Output the (X, Y) coordinate of the center of the cell containing the given text.  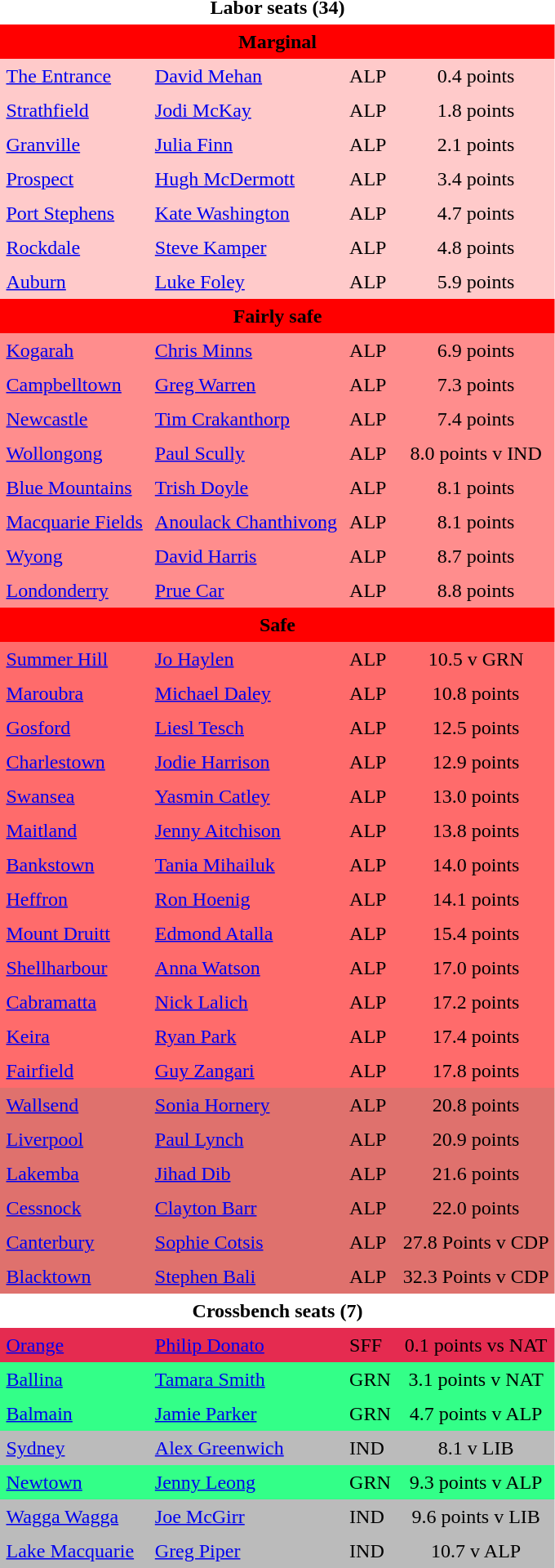
Bankstown (74, 866)
David Harris (246, 557)
Nick Lalich (246, 1003)
Keira (74, 1037)
8.0 points v IND (476, 454)
Wagga Wagga (74, 1517)
Paul Lynch (246, 1140)
Strathfield (74, 111)
The Entrance (74, 77)
Prue Car (246, 591)
3.1 points v NAT (476, 1380)
3.4 points (476, 180)
Stephen Bali (246, 1277)
Liesl Tesch (246, 728)
Charlestown (74, 763)
4.7 points v ALP (476, 1414)
2.1 points (476, 145)
Rockdale (74, 248)
Greg Warren (246, 385)
Joe McGirr (246, 1517)
17.0 points (476, 969)
David Mehan (246, 77)
Blacktown (74, 1277)
9.6 points v LIB (476, 1517)
Jo Haylen (246, 660)
Maroubra (74, 694)
Heffron (74, 900)
Cabramatta (74, 1003)
Liverpool (74, 1140)
Sydney (74, 1449)
17.8 points (476, 1071)
13.8 points (476, 831)
14.1 points (476, 900)
Paul Scully (246, 454)
Shellharbour (74, 969)
Kogarah (74, 351)
Summer Hill (74, 660)
12.9 points (476, 763)
Yasmin Catley (246, 797)
8.1 v LIB (476, 1449)
10.5 v GRN (476, 660)
22.0 points (476, 1209)
Auburn (74, 283)
4.8 points (476, 248)
Sophie Cotsis (246, 1243)
Jodie Harrison (246, 763)
Gosford (74, 728)
Jihad Dib (246, 1174)
Trish Doyle (246, 488)
Tim Crakanthorp (246, 420)
SFF (371, 1346)
8.7 points (476, 557)
17.4 points (476, 1037)
12.5 points (476, 728)
Marginal (277, 42)
Swansea (74, 797)
Newcastle (74, 420)
Luke Foley (246, 283)
Ballina (74, 1380)
Hugh McDermott (246, 180)
Kate Washington (246, 214)
Wallsend (74, 1106)
Clayton Barr (246, 1209)
Guy Zangari (246, 1071)
Jamie Parker (246, 1414)
21.6 points (476, 1174)
27.8 Points v CDP (476, 1243)
Fairly safe (277, 317)
Wollongong (74, 454)
Jenny Leong (246, 1483)
20.8 points (476, 1106)
Crossbench seats (7) (277, 1312)
Anna Watson (246, 969)
Blue Mountains (74, 488)
Cessnock (74, 1209)
Steve Kamper (246, 248)
Julia Finn (246, 145)
Chris Minns (246, 351)
Mount Druitt (74, 934)
Jenny Aitchison (246, 831)
Alex Greenwich (246, 1449)
13.0 points (476, 797)
1.8 points (476, 111)
6.9 points (476, 351)
Canterbury (74, 1243)
8.8 points (476, 591)
10.8 points (476, 694)
20.9 points (476, 1140)
Granville (74, 145)
Sonia Hornery (246, 1106)
Prospect (74, 180)
Safe (277, 626)
Wyong (74, 557)
Edmond Atalla (246, 934)
Ron Hoenig (246, 900)
Michael Daley (246, 694)
Port Stephens (74, 214)
15.4 points (476, 934)
Jodi McKay (246, 111)
7.3 points (476, 385)
Balmain (74, 1414)
Tamara Smith (246, 1380)
0.4 points (476, 77)
32.3 Points v CDP (476, 1277)
Philip Donato (246, 1346)
Ryan Park (246, 1037)
Maitland (74, 831)
Newtown (74, 1483)
5.9 points (476, 283)
Macquarie Fields (74, 523)
9.3 points v ALP (476, 1483)
0.1 points vs NAT (476, 1346)
Lakemba (74, 1174)
Tania Mihailuk (246, 866)
Campbelltown (74, 385)
4.7 points (476, 214)
7.4 points (476, 420)
17.2 points (476, 1003)
Fairfield (74, 1071)
Orange (74, 1346)
Anoulack Chanthivong (246, 523)
14.0 points (476, 866)
Londonderry (74, 591)
